Locate the cell with the specified text and output its [x, y] center coordinate. 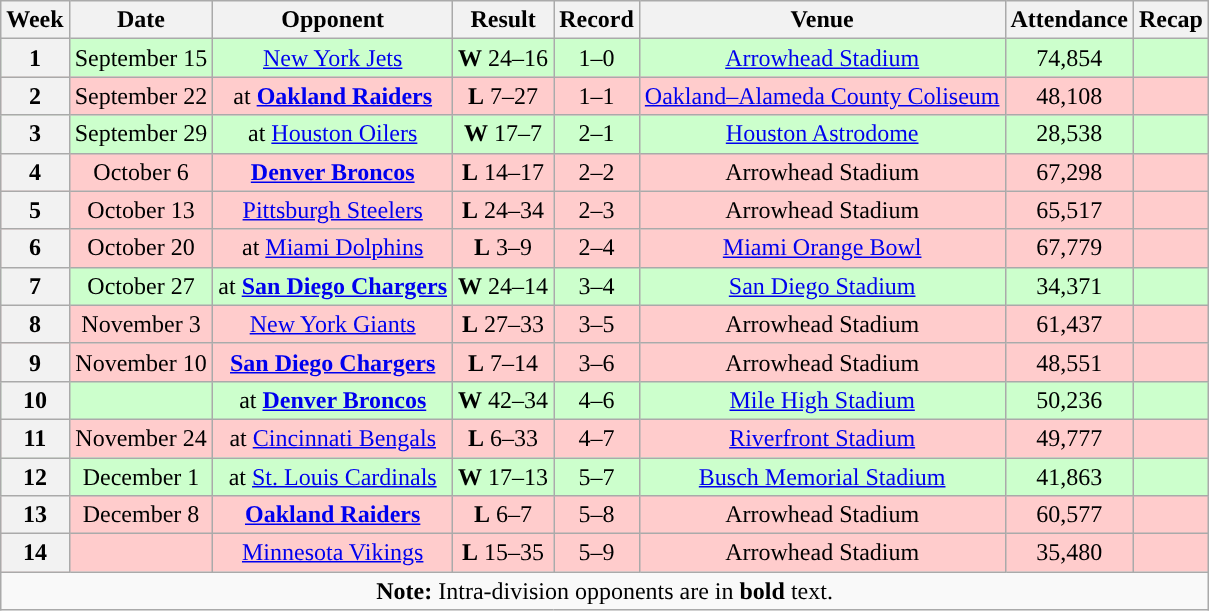
5–9 [597, 553]
74,854 [1069, 58]
6 [35, 248]
61,437 [1069, 324]
Record [597, 20]
Denver Broncos [333, 172]
September 22 [141, 96]
4–6 [597, 400]
at Houston Oilers [333, 134]
60,577 [1069, 515]
New York Giants [333, 324]
Result [504, 20]
11 [35, 438]
65,517 [1069, 210]
L 6–7 [504, 515]
November 24 [141, 438]
at Miami Dolphins [333, 248]
L 14–17 [504, 172]
L 3–9 [504, 248]
50,236 [1069, 400]
W 42–34 [504, 400]
at Denver Broncos [333, 400]
November 3 [141, 324]
Week [35, 20]
L 24–34 [504, 210]
3–6 [597, 362]
28,538 [1069, 134]
Oakland Raiders [333, 515]
8 [35, 324]
October 27 [141, 286]
Minnesota Vikings [333, 553]
at Oakland Raiders [333, 96]
2–2 [597, 172]
3–5 [597, 324]
September 15 [141, 58]
Note: Intra-division opponents are in bold text. [605, 591]
Pittsburgh Steelers [333, 210]
5 [35, 210]
34,371 [1069, 286]
W 17–13 [504, 477]
San Diego Chargers [333, 362]
October 20 [141, 248]
9 [35, 362]
L 7–27 [504, 96]
67,779 [1069, 248]
Recap [1170, 20]
L 7–14 [504, 362]
San Diego Stadium [822, 286]
Venue [822, 20]
Oakland–Alameda County Coliseum [822, 96]
1 [35, 58]
2–1 [597, 134]
October 13 [141, 210]
4–7 [597, 438]
October 6 [141, 172]
7 [35, 286]
Miami Orange Bowl [822, 248]
12 [35, 477]
at Cincinnati Bengals [333, 438]
December 1 [141, 477]
at St. Louis Cardinals [333, 477]
5–7 [597, 477]
13 [35, 515]
L 6–33 [504, 438]
48,108 [1069, 96]
41,863 [1069, 477]
4 [35, 172]
September 29 [141, 134]
5–8 [597, 515]
67,298 [1069, 172]
10 [35, 400]
L 27–33 [504, 324]
November 10 [141, 362]
Busch Memorial Stadium [822, 477]
2 [35, 96]
1–1 [597, 96]
1–0 [597, 58]
December 8 [141, 515]
Houston Astrodome [822, 134]
3 [35, 134]
W 24–16 [504, 58]
W 17–7 [504, 134]
48,551 [1069, 362]
L 15–35 [504, 553]
Riverfront Stadium [822, 438]
Mile High Stadium [822, 400]
at San Diego Chargers [333, 286]
14 [35, 553]
3–4 [597, 286]
Attendance [1069, 20]
2–3 [597, 210]
New York Jets [333, 58]
2–4 [597, 248]
Date [141, 20]
35,480 [1069, 553]
W 24–14 [504, 286]
49,777 [1069, 438]
Opponent [333, 20]
